Capture the cell that displays the provided text and extract its [x, y] central coordinate. 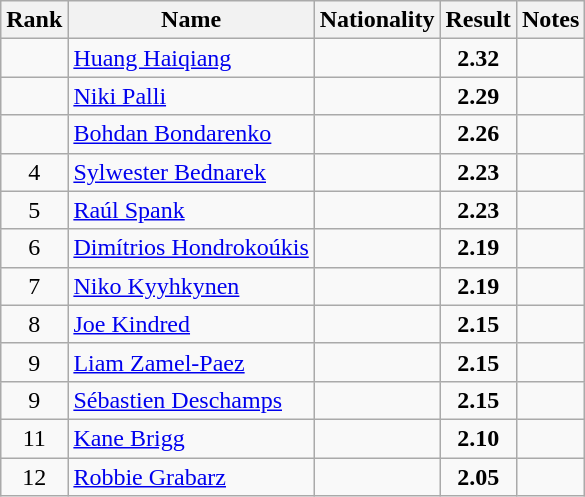
8 [34, 324]
2.05 [478, 477]
12 [34, 477]
4 [34, 172]
2.32 [478, 58]
Notes [550, 20]
11 [34, 438]
Robbie Grabarz [191, 477]
Dimítrios Hondrokoúkis [191, 248]
Bohdan Bondarenko [191, 134]
Raúl Spank [191, 210]
Niki Palli [191, 96]
2.29 [478, 96]
5 [34, 210]
Huang Haiqiang [191, 58]
7 [34, 286]
Result [478, 20]
Name [191, 20]
2.10 [478, 438]
Joe Kindred [191, 324]
2.26 [478, 134]
6 [34, 248]
Liam Zamel-Paez [191, 362]
Niko Kyyhkynen [191, 286]
Rank [34, 20]
Nationality [377, 20]
Sébastien Deschamps [191, 400]
Sylwester Bednarek [191, 172]
Kane Brigg [191, 438]
